Capture the cell that displays the provided text and extract its [x, y] central coordinate. 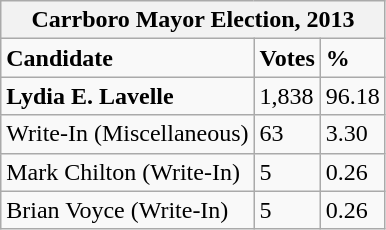
1,838 [287, 96]
Carrboro Mayor Election, 2013 [194, 20]
Brian Voyce (Write-In) [128, 210]
96.18 [352, 96]
3.30 [352, 134]
Votes [287, 58]
Lydia E. Lavelle [128, 96]
Write-In (Miscellaneous) [128, 134]
% [352, 58]
Candidate [128, 58]
63 [287, 134]
Mark Chilton (Write-In) [128, 172]
